Capture the cell that displays the provided text and extract its [x, y] central coordinate. 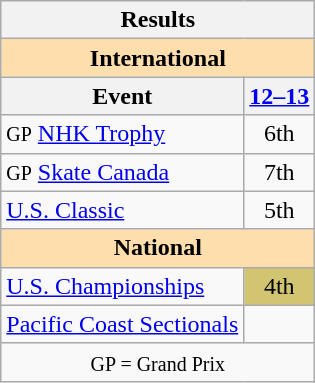
Event [122, 96]
National [158, 248]
4th [280, 286]
5th [280, 210]
U.S. Classic [122, 210]
6th [280, 134]
GP NHK Trophy [122, 134]
GP = Grand Prix [158, 362]
International [158, 58]
Pacific Coast Sectionals [122, 324]
7th [280, 172]
GP Skate Canada [122, 172]
12–13 [280, 96]
U.S. Championships [122, 286]
Results [158, 20]
